Pinpoint the cell where the given text exists, returning its (X, Y) midpoint coordinate. 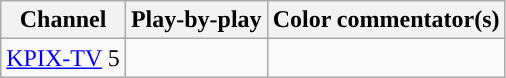
Color commentator(s) (386, 20)
Channel (64, 20)
Play-by-play (196, 20)
KPIX-TV 5 (64, 58)
